Capture the cell that displays the provided text and extract its [x, y] central coordinate. 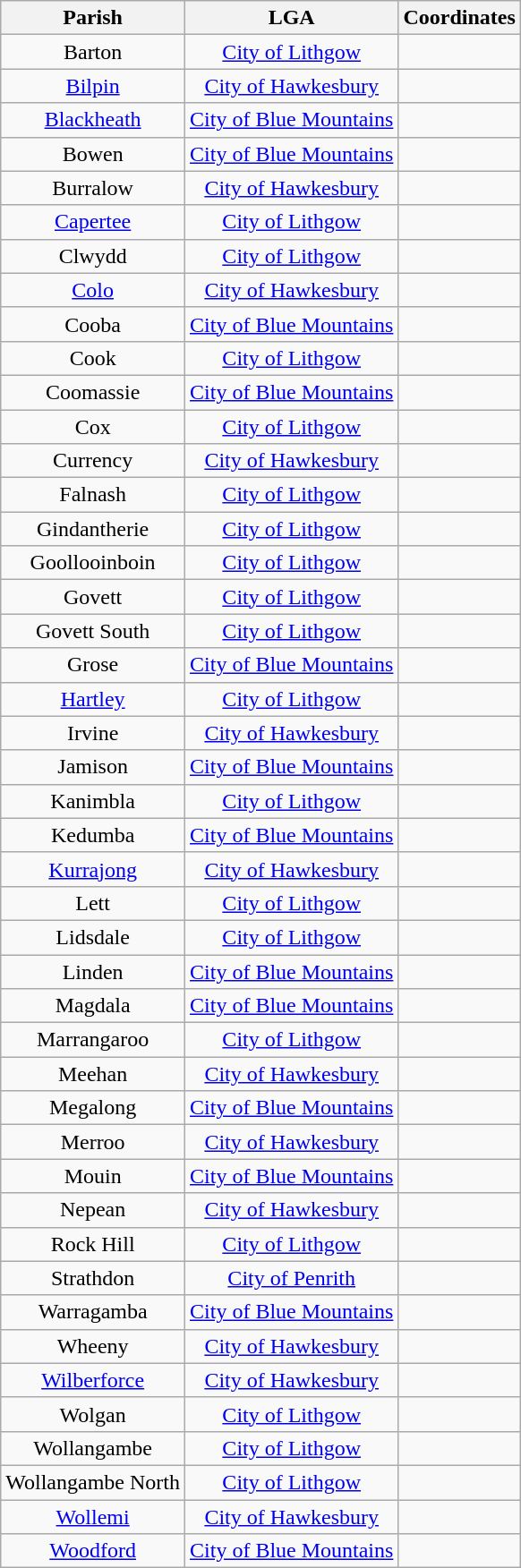
Woodford [93, 1551]
Coordinates [459, 18]
Wollangambe North [93, 1482]
Colo [93, 290]
Kurrajong [93, 869]
Bilpin [93, 86]
Cook [93, 358]
City of Penrith [292, 1278]
Currency [93, 461]
Meehan [93, 1074]
Wollemi [93, 1517]
Warragamba [93, 1312]
Kanimbla [93, 801]
Bowen [93, 154]
Wolgan [93, 1414]
Goollooinboin [93, 563]
Parish [93, 18]
Clwydd [93, 256]
LGA [292, 18]
Wollangambe [93, 1448]
Burralow [93, 188]
Strathdon [93, 1278]
Hartley [93, 699]
Capertee [93, 222]
Barton [93, 52]
Govett South [93, 631]
Falnash [93, 495]
Gindantherie [93, 529]
Grose [93, 665]
Jamison [93, 767]
Megalong [93, 1108]
Blackheath [93, 120]
Nepean [93, 1210]
Wilberforce [93, 1380]
Lett [93, 903]
Cox [93, 427]
Lidsdale [93, 937]
Coomassie [93, 392]
Wheeny [93, 1346]
Kedumba [93, 835]
Mouin [93, 1176]
Marrangaroo [93, 1040]
Govett [93, 597]
Linden [93, 971]
Rock Hill [93, 1244]
Merroo [93, 1142]
Magdala [93, 1006]
Irvine [93, 733]
Cooba [93, 324]
